From the cell containing the given text, extract its center point as (X, Y) coordinate. 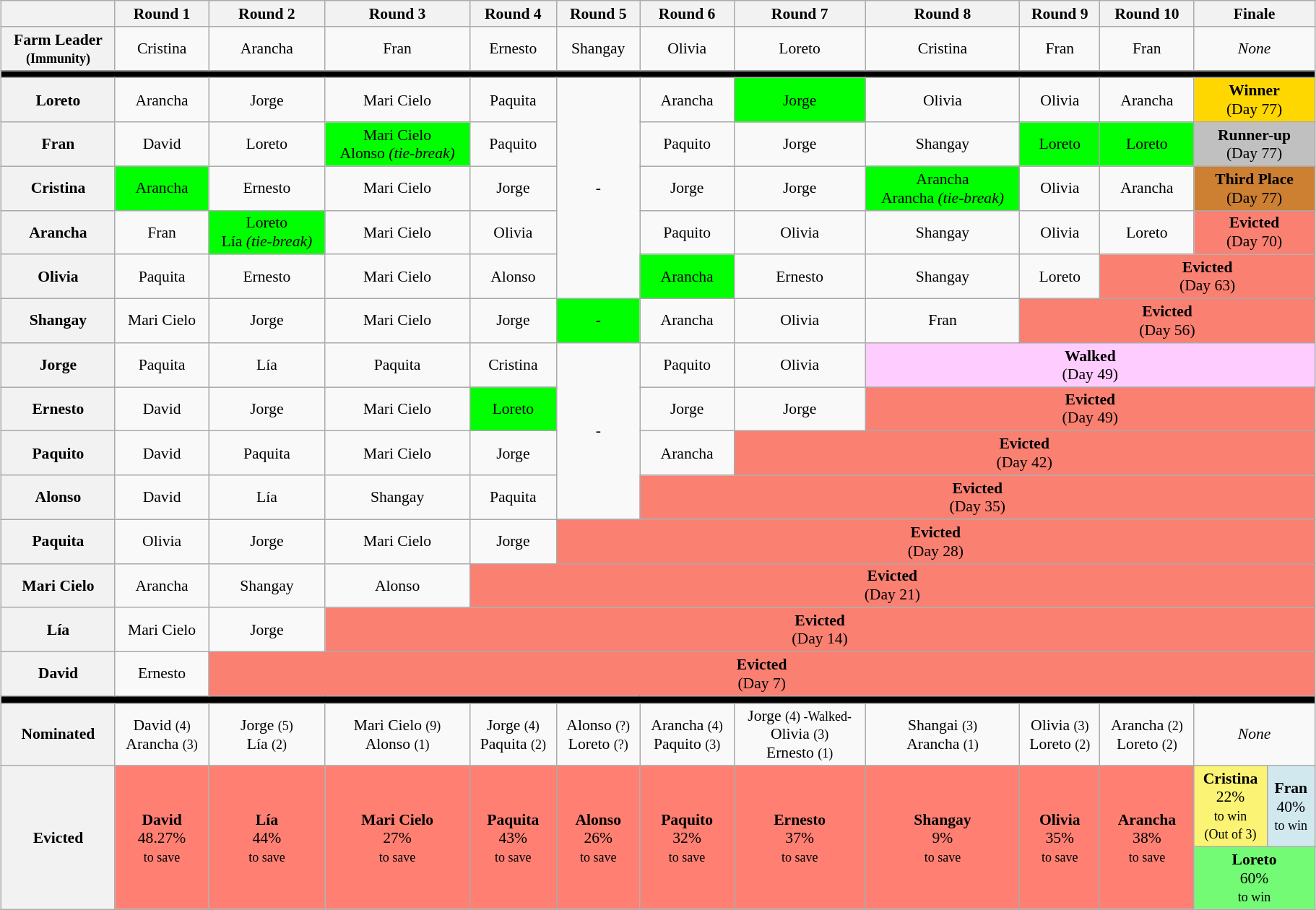
Shangay9%to save (942, 838)
Olivia35%to save (1060, 838)
Evicted (Day 35) (977, 497)
Third Place (Day 77) (1255, 188)
Loreto60%to win (1255, 878)
Evicted (Day 14) (821, 630)
Round 10 (1147, 14)
Mari CieloAlonso (tie-break) (397, 144)
Evicted (Day 42) (1024, 454)
Paquito32%to save (687, 838)
David48.27%to save (162, 838)
Evicted (Day 7) (761, 675)
Jorge (4) -Walked-Olivia (3)Ernesto (1) (800, 735)
Runner-up (Day 77) (1255, 144)
Mari Cielo (9)Alonso (1) (397, 735)
Farm Leader(Immunity) (59, 49)
Round 9 (1060, 14)
Ernesto37%to save (800, 838)
Round 4 (513, 14)
Evicted (59, 838)
Fran40%to win (1291, 807)
Round 8 (942, 14)
Evicted (Day 63) (1208, 277)
Cristina22%to win(Out of 3) (1231, 807)
Arancha (2)Loreto (2) (1147, 735)
Round 3 (397, 14)
Evicted (Day 70) (1255, 233)
Finale (1255, 14)
Mari Cielo27%to save (397, 838)
Round 5 (598, 14)
Winner (Day 77) (1255, 100)
Walked (Day 49) (1090, 365)
David (4)Arancha (3) (162, 735)
Evicted (Day 21) (892, 585)
Evicted (Day 49) (1090, 409)
Arancha38%to save (1147, 838)
Alonso26%to save (598, 838)
Evicted (Day 56) (1167, 321)
Lía44%to save (267, 838)
Round 2 (267, 14)
Olivia (3)Loreto (2) (1060, 735)
AranchaArancha (tie-break) (942, 188)
Shangai (3)Arancha (1) (942, 735)
Jorge (4)Paquita (2) (513, 735)
Alonso (?)Loreto (?) (598, 735)
Round 6 (687, 14)
Round 7 (800, 14)
Jorge (5)Lía (2) (267, 735)
LoretoLía (tie-break) (267, 233)
Nominated (59, 735)
Evicted (Day 28) (935, 542)
Round 1 (162, 14)
Arancha (4)Paquito (3) (687, 735)
Paquita43%to save (513, 838)
